Detect which cell encompasses the target text, then output its [x, y] center coordinate. 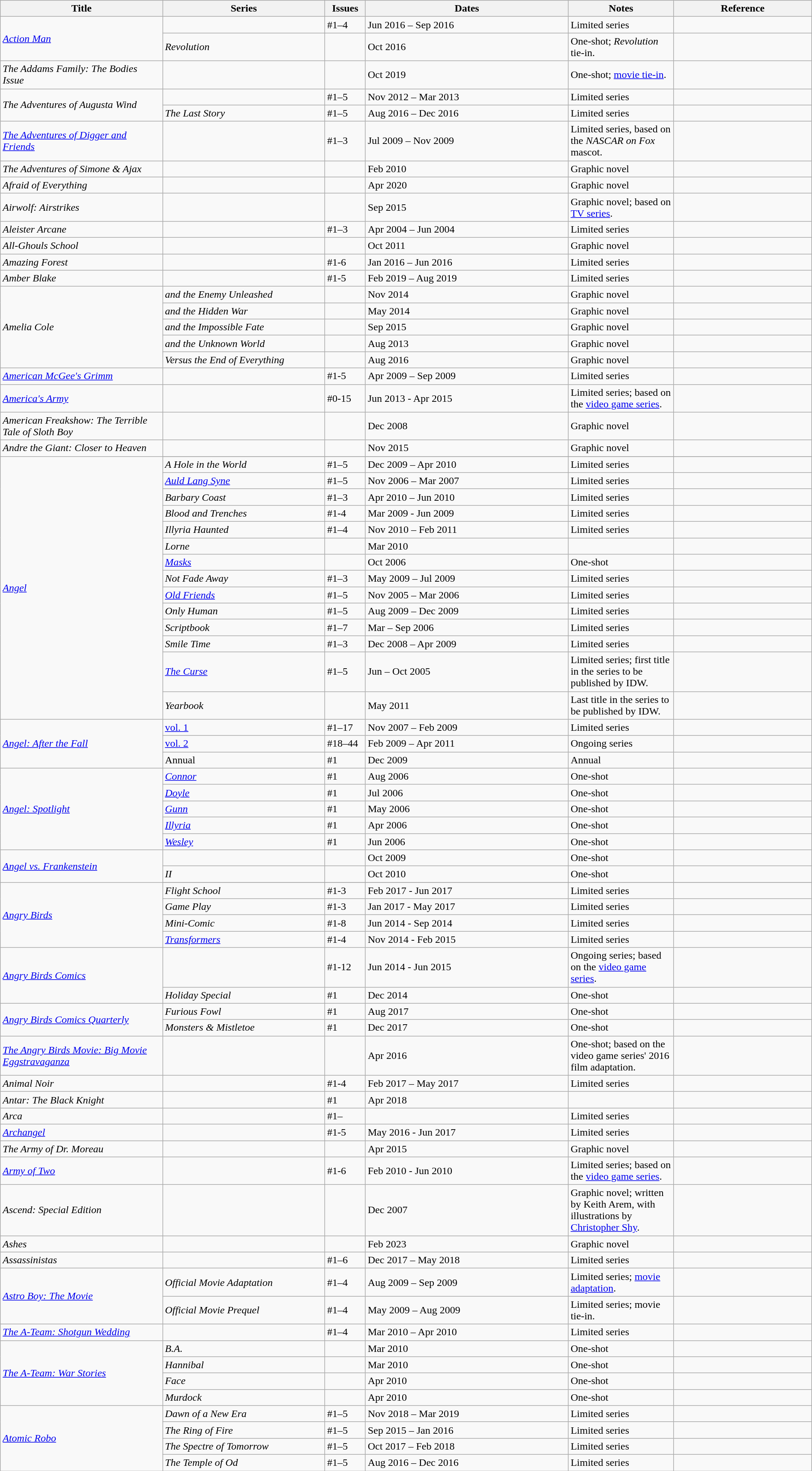
Aug 2009 – Sep 2009 [467, 1283]
Wesley [244, 842]
Nov 2014 - Feb 2015 [467, 939]
Jun 2006 [467, 842]
American Freakshow: The Terrible Tale of Sloth Boy [81, 426]
Barbary Coast [244, 497]
Nov 2006 – Mar 2007 [467, 481]
#1–17 [345, 727]
The Adventures of Digger and Friends [81, 141]
Feb 2009 – Apr 2011 [467, 744]
The Temple of Od [244, 1462]
Aug 2013 [467, 344]
Last title in the series to be published by IDW. [621, 705]
#1– [345, 1116]
Feb 2017 - Jun 2017 [467, 891]
Apr 2009 – Sep 2009 [467, 376]
Face [244, 1381]
Animal Noir [81, 1083]
American McGee's Grimm [81, 376]
Dec 2009 – Apr 2010 [467, 464]
Apr 2018 [467, 1100]
Nov 2005 – Mar 2006 [467, 595]
The Adventures of Simone & Ajax [81, 169]
Oct 2006 [467, 562]
The Ring of Fire [244, 1430]
May 2009 – Jul 2009 [467, 579]
The Last Story [244, 113]
Arca [81, 1116]
Only Human [244, 611]
The A-Team: War Stories [81, 1373]
Dates [467, 9]
The Adventures of Augusta Wind [81, 105]
Versus the End of Everything [244, 360]
Limited series; movie adaptation. [621, 1283]
and the Enemy Unleashed [244, 295]
Masks [244, 562]
Official Movie Prequel [244, 1310]
Furious Fowl [244, 1011]
Doyle [244, 792]
Mar 2010 – Apr 2010 [467, 1332]
Old Friends [244, 595]
Jun 2014 - Jun 2015 [467, 967]
Dec 2008 [467, 426]
Jan 2017 - May 2017 [467, 907]
Illyria [244, 825]
Title [81, 9]
Andre the Giant: Closer to Heaven [81, 448]
#1-12 [345, 967]
Nov 2018 – Mar 2019 [467, 1414]
Monsters & Mistletoe [244, 1028]
Jul 2006 [467, 792]
One-shot; based on the video game series' 2016 film adaptation. [621, 1055]
Nov 2007 – Feb 2009 [467, 727]
Lorne [244, 546]
America's Army [81, 398]
Feb 2019 – Aug 2019 [467, 278]
Yearbook [244, 705]
Astro Boy: The Movie [81, 1296]
Aug 2006 [467, 776]
Oct 2011 [467, 245]
Dawn of a New Era [244, 1414]
Dec 2017 – May 2018 [467, 1260]
Scriptbook [244, 628]
Murdock [244, 1397]
Dec 2014 [467, 995]
II [244, 874]
Series [244, 9]
Connor [244, 776]
Not Fade Away [244, 579]
Feb 2023 [467, 1244]
Apr 2016 [467, 1055]
#1–7 [345, 628]
Feb 2017 – May 2017 [467, 1083]
Archangel [81, 1132]
Feb 2010 - Jun 2010 [467, 1171]
Antar: The Black Knight [81, 1100]
Nov 2012 – Mar 2013 [467, 97]
Ongoing series [621, 744]
Angry Birds [81, 915]
vol. 2 [244, 744]
The Addams Family: The Bodies Issue [81, 75]
Holiday Special [244, 995]
Transformers [244, 939]
Amelia Cole [81, 327]
Jul 2009 – Nov 2009 [467, 141]
Angry Birds Comics [81, 975]
Jan 2016 – Jun 2016 [467, 262]
Jun 2013 - Apr 2015 [467, 398]
#18–44 [345, 744]
Angel: After the Fall [81, 744]
Graphic novel; written by Keith Arem, with illustrations by Christopher Shy. [621, 1211]
and the Unknown World [244, 344]
Issues [345, 9]
Dec 2008 – Apr 2009 [467, 644]
Ongoing series; based on the video game series. [621, 967]
Nov 2010 – Feb 2011 [467, 529]
Mar 2009 - Jun 2009 [467, 513]
vol. 1 [244, 727]
Auld Lang Syne [244, 481]
Oct 2009 [467, 858]
The A-Team: Shotgun Wedding [81, 1332]
The Army of Dr. Moreau [81, 1148]
Angry Birds Comics Quarterly [81, 1020]
Ascend: Special Edition [81, 1211]
Apr 2006 [467, 825]
Blood and Trenches [244, 513]
May 2009 – Aug 2009 [467, 1310]
Game Play [244, 907]
One-shot; movie tie-in. [621, 75]
The Spectre of Tomorrow [244, 1446]
Jun – Oct 2005 [467, 672]
Aug 2009 – Dec 2009 [467, 611]
Jun 2016 – Sep 2016 [467, 25]
May 2006 [467, 809]
Airwolf: Airstrikes [81, 207]
Mini-Comic [244, 923]
Hannibal [244, 1365]
Apr 2010 – Jun 2010 [467, 497]
Illyria Haunted [244, 529]
Angel: Spotlight [81, 809]
Oct 2017 – Feb 2018 [467, 1446]
Nov 2015 [467, 448]
One-shot; Revolution tie-in. [621, 47]
Afraid of Everything [81, 185]
Limited series; first title in the series to be published by IDW. [621, 672]
Angel vs. Frankenstein [81, 866]
Dec 2007 [467, 1211]
#1–6 [345, 1260]
Dec 2017 [467, 1028]
All-Ghouls School [81, 245]
Atomic Robo [81, 1438]
Apr 2020 [467, 185]
Apr 2015 [467, 1148]
Aleister Arcane [81, 229]
The Angry Birds Movie: Big Movie Eggstravaganza [81, 1055]
Limited series; movie tie-in. [621, 1310]
Amazing Forest [81, 262]
Notes [621, 9]
The Curse [244, 672]
Ashes [81, 1244]
Amber Blake [81, 278]
Army of Two [81, 1171]
Oct 2010 [467, 874]
Sep 2015 – Jan 2016 [467, 1430]
Oct 2016 [467, 47]
Revolution [244, 47]
May 2016 - Jun 2017 [467, 1132]
Jun 2014 - Sep 2014 [467, 923]
Flight School [244, 891]
B.A. [244, 1348]
Feb 2010 [467, 169]
May 2011 [467, 705]
Reference [743, 9]
Official Movie Adaptation [244, 1283]
#1-8 [345, 923]
Oct 2019 [467, 75]
Assassinistas [81, 1260]
and the Hidden War [244, 311]
A Hole in the World [244, 464]
Nov 2014 [467, 295]
Graphic novel; based on TV series. [621, 207]
#0-15 [345, 398]
Dec 2009 [467, 760]
Angel [81, 588]
Apr 2004 – Jun 2004 [467, 229]
and the Impossible Fate [244, 327]
Gunn [244, 809]
Mar – Sep 2006 [467, 628]
Aug 2016 [467, 360]
May 2014 [467, 311]
Smile Time [244, 644]
Limited series, based on the NASCAR on Fox mascot. [621, 141]
Aug 2017 [467, 1011]
Action Man [81, 39]
